Identify which cell holds the provided text, then report its (x, y) central coordinate. 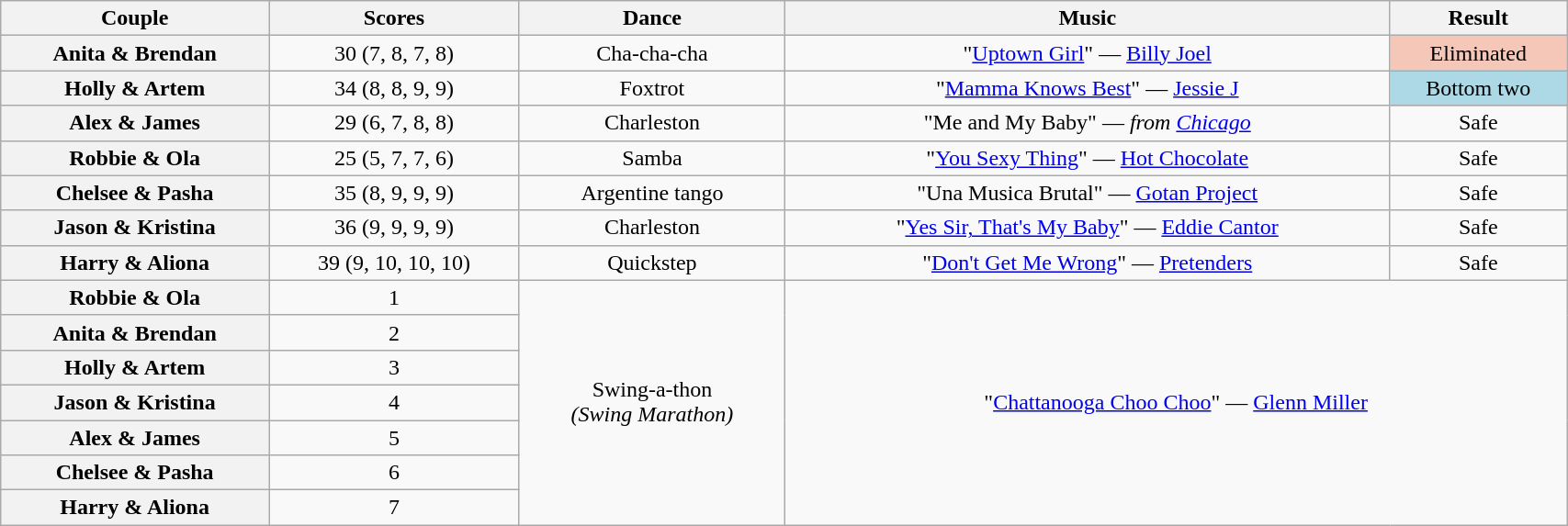
3 (393, 367)
6 (393, 473)
"You Sexy Thing" — Hot Chocolate (1088, 158)
39 (9, 10, 10, 10) (393, 263)
7 (393, 508)
30 (7, 8, 7, 8) (393, 53)
25 (5, 7, 7, 6) (393, 158)
Argentine tango (652, 193)
"Uptown Girl" — Billy Joel (1088, 53)
4 (393, 402)
"Yes Sir, That's My Baby" — Eddie Cantor (1088, 228)
5 (393, 438)
Couple (135, 18)
35 (8, 9, 9, 9) (393, 193)
Music (1088, 18)
Cha-cha-cha (652, 53)
"Una Musica Brutal" — Gotan Project (1088, 193)
Swing-a-thon(Swing Marathon) (652, 402)
29 (6, 7, 8, 8) (393, 123)
"Me and My Baby" — from Chicago (1088, 123)
1 (393, 297)
"Chattanooga Choo Choo" — Glenn Miller (1176, 402)
Eliminated (1479, 53)
Result (1479, 18)
36 (9, 9, 9, 9) (393, 228)
Bottom two (1479, 88)
"Mamma Knows Best" — Jessie J (1088, 88)
Dance (652, 18)
2 (393, 332)
Foxtrot (652, 88)
Samba (652, 158)
Scores (393, 18)
"Don't Get Me Wrong" — Pretenders (1088, 263)
34 (8, 8, 9, 9) (393, 88)
Quickstep (652, 263)
